Capture the cell that displays the provided text and extract its (X, Y) central coordinate. 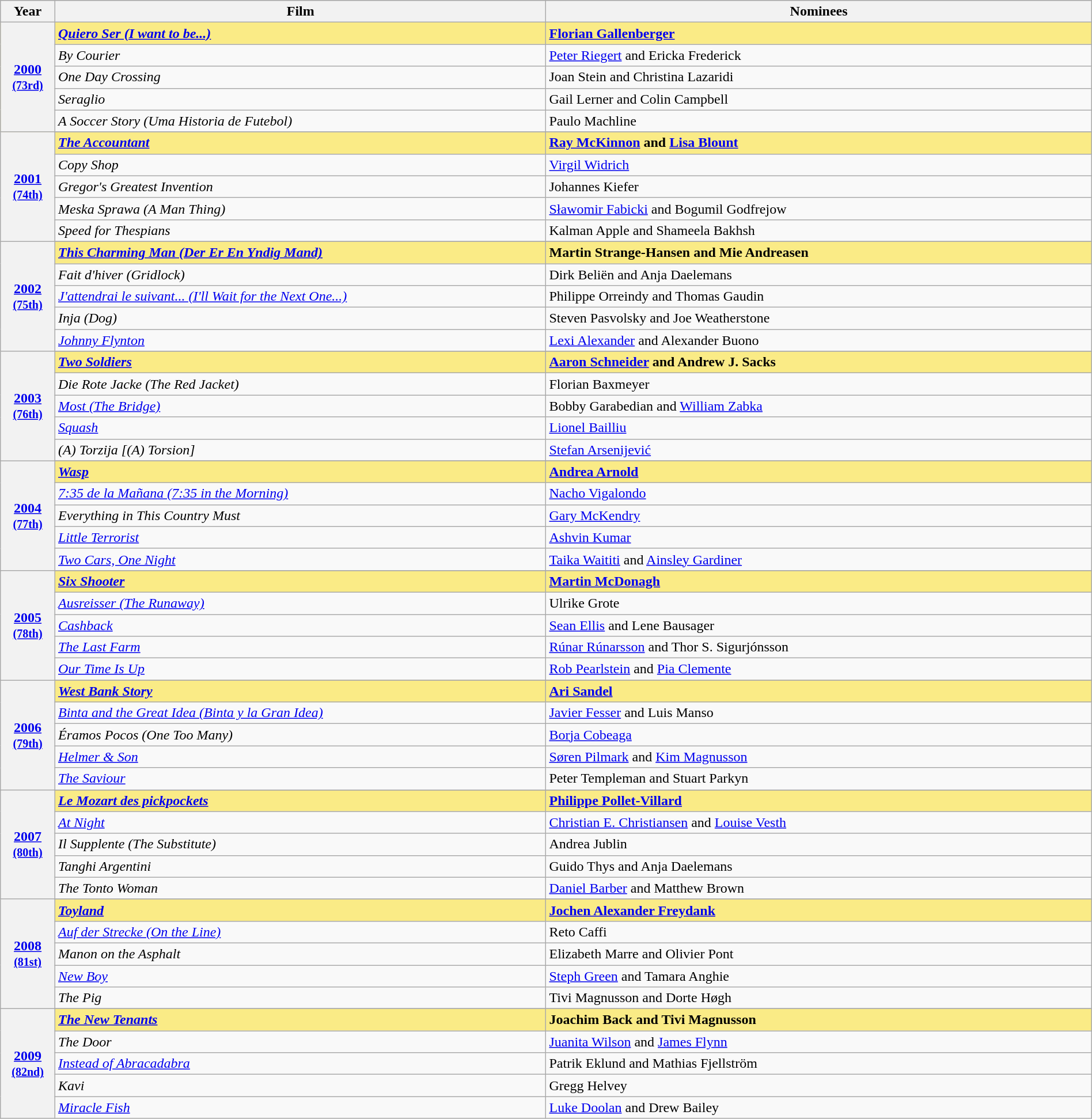
Two Soldiers (301, 362)
Juanita Wilson and James Flynn (819, 1042)
Year (28, 12)
(A) Torzija [(A) Torsion] (301, 450)
Gregor's Greatest Invention (301, 187)
Kavi (301, 1086)
Peter Riegert and Ericka Frederick (819, 55)
Paulo Machline (819, 121)
Gail Lerner and Colin Campbell (819, 99)
Reto Caffi (819, 932)
2009 (82nd) (28, 1064)
Most (The Bridge) (301, 406)
Florian Baxmeyer (819, 384)
Martin McDonagh (819, 581)
Die Rote Jacke (The Red Jacket) (301, 384)
Ulrike Grote (819, 603)
Ray McKinnon and Lisa Blount (819, 143)
Inja (Dog) (301, 318)
Luke Doolan and Drew Bailey (819, 1107)
Little Terrorist (301, 537)
Elizabeth Marre and Olivier Pont (819, 954)
Instead of Abracadabra (301, 1064)
Søren Pilmark and Kim Magnusson (819, 757)
Nominees (819, 12)
Tivi Magnusson and Dorte Høgh (819, 998)
Tanghi Argentini (301, 866)
Squash (301, 428)
Andrea Jublin (819, 844)
Joan Stein and Christina Lazaridi (819, 77)
Virgil Widrich (819, 165)
Jochen Alexander Freydank (819, 910)
The New Tenants (301, 1020)
Sean Ellis and Lene Bausager (819, 625)
Quiero Ser (I want to be...) (301, 33)
Lionel Bailliu (819, 428)
Copy Shop (301, 165)
Rob Pearlstein and Pia Clemente (819, 669)
Rúnar Rúnarsson and Thor S. Sigurjónsson (819, 647)
Stefan Arsenijević (819, 450)
Kalman Apple and Shameela Bakhsh (819, 230)
Philippe Orreindy and Thomas Gaudin (819, 297)
Le Mozart des pickpockets (301, 801)
Éramos Pocos (One Too Many) (301, 735)
Ashvin Kumar (819, 537)
2005(78th) (28, 625)
Miracle Fish (301, 1107)
Javier Fesser and Luis Manso (819, 713)
Guido Thys and Anja Daelemans (819, 866)
Our Time Is Up (301, 669)
The Pig (301, 998)
Philippe Pollet-Villard (819, 801)
Bobby Garabedian and William Zabka (819, 406)
Helmer & Son (301, 757)
This Charming Man (Der Er En Yndig Mand) (301, 252)
The Door (301, 1042)
New Boy (301, 976)
2003(76th) (28, 406)
Six Shooter (301, 581)
A Soccer Story (Uma Historia de Futebol) (301, 121)
Aaron Schneider and Andrew J. Sacks (819, 362)
The Accountant (301, 143)
Speed for Thespians (301, 230)
Peter Templeman and Stuart Parkyn (819, 779)
2006(79th) (28, 735)
Andrea Arnold (819, 472)
Dirk Beliën and Anja Daelemans (819, 275)
West Bank Story (301, 691)
Daniel Barber and Matthew Brown (819, 888)
The Last Farm (301, 647)
Meska Sprawa (A Man Thing) (301, 208)
By Courier (301, 55)
Christian E. Christiansen and Louise Vesth (819, 822)
2001(74th) (28, 187)
Seraglio (301, 99)
2000(73rd) (28, 77)
Steph Green and Tamara Anghie (819, 976)
2004(77th) (28, 515)
Johnny Flynton (301, 340)
Film (301, 12)
Il Supplente (The Substitute) (301, 844)
Gregg Helvey (819, 1086)
J'attendrai le suivant... (I'll Wait for the Next One...) (301, 297)
Auf der Strecke (On the Line) (301, 932)
One Day Crossing (301, 77)
Lexi Alexander and Alexander Buono (819, 340)
Wasp (301, 472)
Gary McKendry (819, 515)
The Saviour (301, 779)
Ausreisser (The Runaway) (301, 603)
Cashback (301, 625)
7:35 de la Mañana (7:35 in the Morning) (301, 494)
Martin Strange-Hansen and Mie Andreasen (819, 252)
Joachim Back and Tivi Magnusson (819, 1020)
Everything in This Country Must (301, 515)
Taika Waititi and Ainsley Gardiner (819, 559)
Fait d'hiver (Gridlock) (301, 275)
The Tonto Woman (301, 888)
Nacho Vigalondo (819, 494)
Toyland (301, 910)
Binta and the Great Idea (Binta y la Gran Idea) (301, 713)
Patrik Eklund and Mathias Fjellström (819, 1064)
Two Cars, One Night (301, 559)
Borja Cobeaga (819, 735)
Sławomir Fabicki and Bogumil Godfrejow (819, 208)
2002(75th) (28, 296)
Florian Gallenberger (819, 33)
2008(81st) (28, 954)
Johannes Kiefer (819, 187)
Manon on the Asphalt (301, 954)
Steven Pasvolsky and Joe Weatherstone (819, 318)
Ari Sandel (819, 691)
2007(80th) (28, 844)
At Night (301, 822)
